Return (X, Y) of the center of cell containing provided text 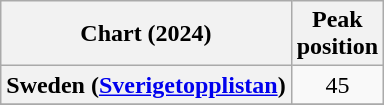
Sweden (Sverigetopplistan) (146, 85)
Chart (2024) (146, 34)
45 (337, 85)
Peakposition (337, 34)
